Provide the (X, Y) coordinate of the cell's center where the given text is located.  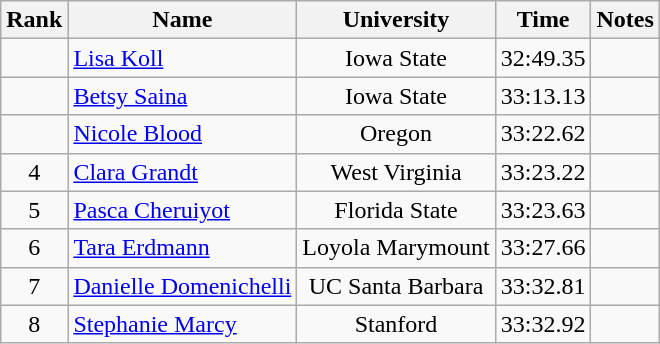
University (396, 20)
4 (34, 172)
33:23.63 (543, 210)
33:32.92 (543, 324)
West Virginia (396, 172)
6 (34, 248)
Time (543, 20)
33:23.22 (543, 172)
Stanford (396, 324)
7 (34, 286)
Florida State (396, 210)
Notes (625, 20)
Betsy Saina (182, 96)
33:22.62 (543, 134)
5 (34, 210)
Stephanie Marcy (182, 324)
8 (34, 324)
32:49.35 (543, 58)
Lisa Koll (182, 58)
Loyola Marymount (396, 248)
33:13.13 (543, 96)
Name (182, 20)
33:32.81 (543, 286)
Tara Erdmann (182, 248)
33:27.66 (543, 248)
Rank (34, 20)
Pasca Cheruiyot (182, 210)
UC Santa Barbara (396, 286)
Clara Grandt (182, 172)
Danielle Domenichelli (182, 286)
Oregon (396, 134)
Nicole Blood (182, 134)
